Scan for the cell matching the given text and deliver its (X, Y) coordinate at center. 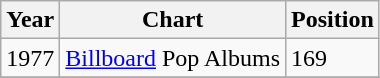
169 (333, 58)
Chart (173, 20)
1977 (30, 58)
Year (30, 20)
Position (333, 20)
Billboard Pop Albums (173, 58)
